Capture the cell that displays the provided text and extract its (x, y) central coordinate. 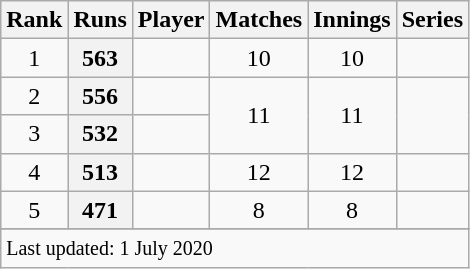
Innings (352, 20)
471 (100, 210)
Last updated: 1 July 2020 (235, 248)
532 (100, 134)
1 (34, 58)
2 (34, 96)
4 (34, 172)
Matches (259, 20)
563 (100, 58)
5 (34, 210)
Rank (34, 20)
513 (100, 172)
Player (171, 20)
3 (34, 134)
556 (100, 96)
Runs (100, 20)
Series (432, 20)
